Search for the cell housing the specified text and yield its (x, y) center coordinate. 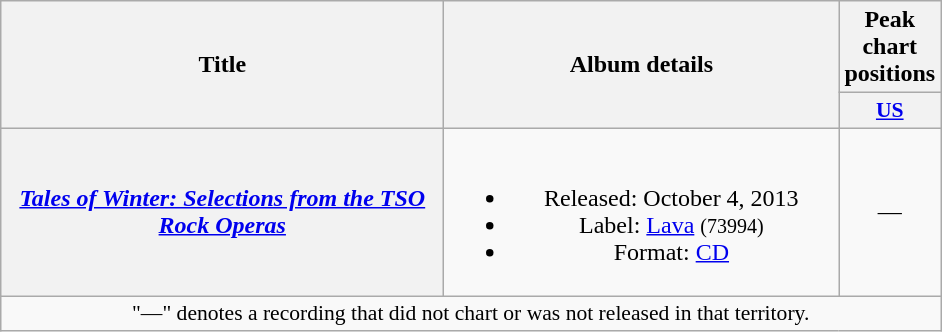
"—" denotes a recording that did not chart or was not released in that territory. (471, 314)
Tales of Winter: Selections from the TSO Rock Operas (222, 212)
— (890, 212)
Title (222, 65)
US (890, 111)
Album details (642, 65)
Peak chart positions (890, 47)
Released: October 4, 2013Label: Lava (73994)Format: CD (642, 212)
